Search for the cell housing the specified text and yield its (x, y) center coordinate. 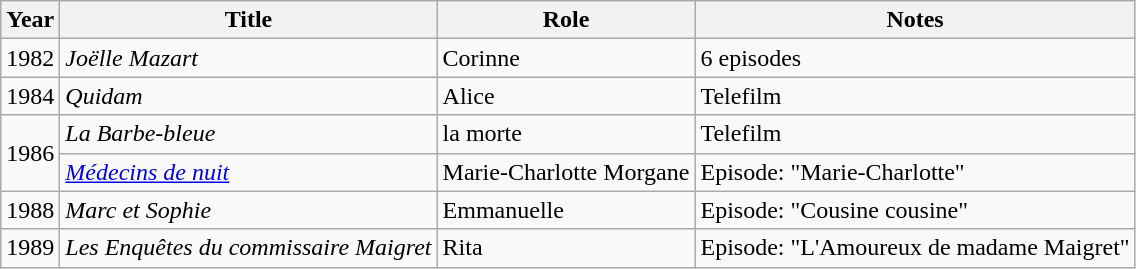
1984 (30, 96)
la morte (566, 134)
Emmanuelle (566, 210)
Title (248, 20)
Role (566, 20)
Notes (915, 20)
Year (30, 20)
Les Enquêtes du commissaire Maigret (248, 248)
La Barbe-bleue (248, 134)
1982 (30, 58)
1986 (30, 153)
6 episodes (915, 58)
1988 (30, 210)
Joëlle Mazart (248, 58)
Episode: "L'Amoureux de madame Maigret" (915, 248)
Episode: "Marie-Charlotte" (915, 172)
Quidam (248, 96)
Alice (566, 96)
Episode: "Cousine cousine" (915, 210)
Rita (566, 248)
Marc et Sophie (248, 210)
Médecins de nuit (248, 172)
Marie-Charlotte Morgane (566, 172)
1989 (30, 248)
Corinne (566, 58)
